Provide the (X, Y) coordinate of the cell's center where the given text is located.  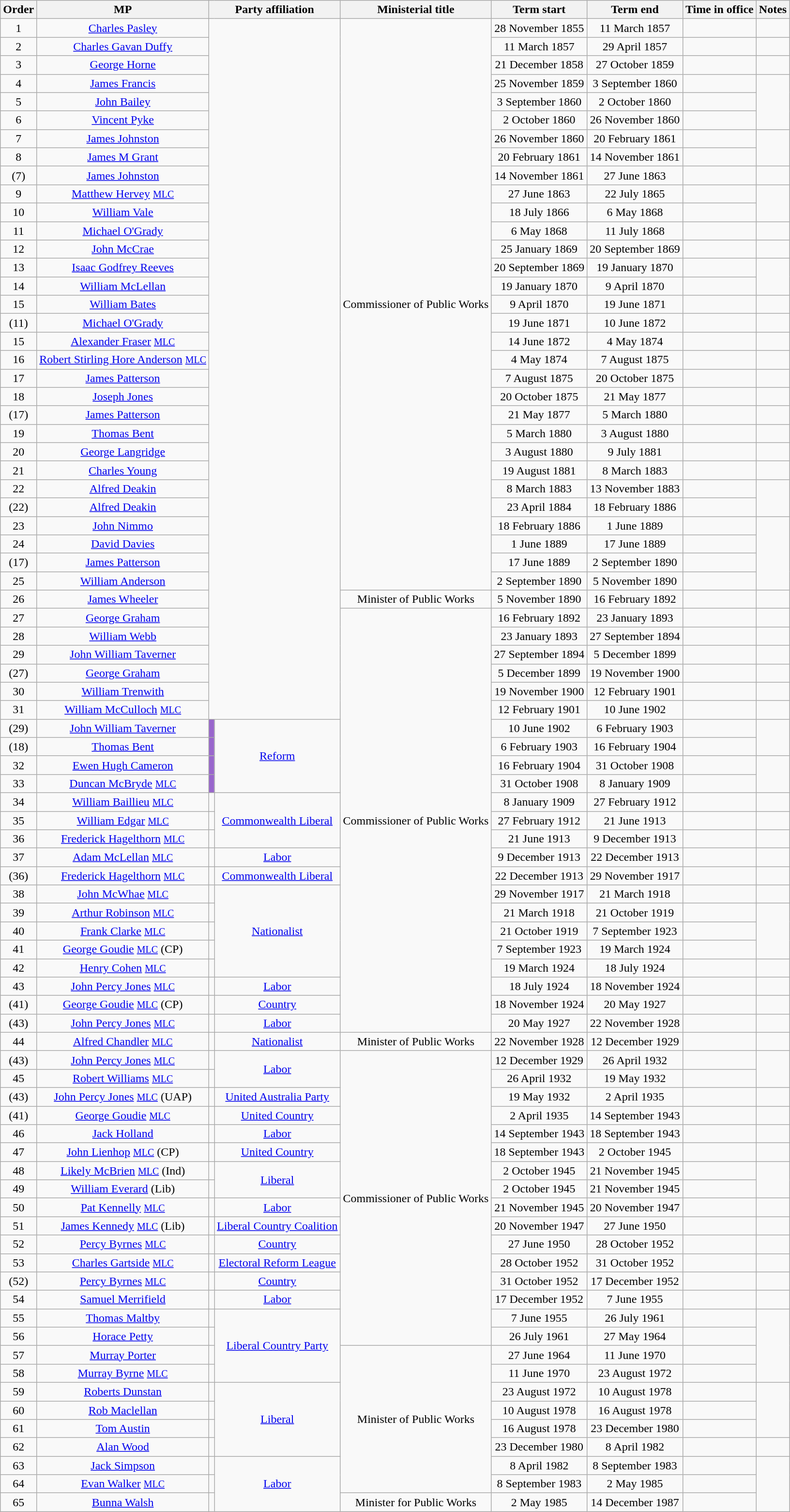
James M Grant (123, 157)
27 June 1964 (539, 1355)
Time in office (719, 10)
William Baillieu MLC (123, 802)
Liberal Country Coalition (277, 1226)
58 (18, 1373)
Roberts Dunstan (123, 1391)
William Bates (123, 305)
John Percy Jones MLC (UAP) (123, 1097)
23 (18, 525)
Jack Simpson (123, 1466)
38 (18, 894)
28 November 1855 (539, 28)
Duncan McBryde MLC (123, 783)
Evan Walker MLC (123, 1484)
Charles Young (123, 470)
Pat Kennelly MLC (123, 1207)
Robert Stirling Hore Anderson MLC (123, 360)
32 (18, 765)
21 December 1858 (539, 65)
25 November 1859 (539, 83)
46 (18, 1134)
Adam McLellan MLC (123, 857)
William McLellan (123, 286)
11 July 1868 (635, 231)
60 (18, 1410)
34 (18, 802)
14 December 1987 (635, 1502)
John McCrae (123, 249)
44 (18, 1041)
Electoral Reform League (277, 1263)
54 (18, 1299)
John Nimmo (123, 525)
Matthew Hervey MLC (123, 194)
57 (18, 1355)
John McWhae MLC (123, 894)
12 (18, 249)
John Lienhop MLC (CP) (123, 1152)
17 (18, 378)
Reform (277, 756)
United Australia Party (277, 1097)
William McCulloch MLC (123, 710)
(7) (18, 175)
1 (18, 28)
Charles Gavan Duffy (123, 46)
29 April 1857 (635, 46)
26 (18, 599)
18 (18, 397)
23 April 1884 (539, 507)
14 June 1872 (539, 341)
10 (18, 212)
19 August 1881 (539, 470)
43 (18, 986)
(29) (18, 728)
59 (18, 1391)
5 (18, 102)
Order (18, 10)
Frank Clarke MLC (123, 931)
62 (18, 1447)
13 November 1883 (635, 489)
6 (18, 120)
25 (18, 581)
42 (18, 968)
Rob Maclellan (123, 1410)
64 (18, 1484)
45 (18, 1078)
Party affiliation (275, 10)
13 (18, 268)
James Francis (123, 83)
21 (18, 470)
11 (18, 231)
9 (18, 194)
William Webb (123, 636)
28 (18, 636)
16 (18, 360)
10 June 1872 (635, 323)
7 (18, 138)
(11) (18, 323)
35 (18, 821)
Arthur Robinson MLC (123, 913)
Likely McBrien MLC (Ind) (123, 1171)
William Anderson (123, 581)
8 (18, 157)
33 (18, 783)
Murray Porter (123, 1355)
Jack Holland (123, 1134)
55 (18, 1318)
24 (18, 544)
George Horne (123, 65)
Alexander Fraser MLC (123, 341)
(22) (18, 507)
Horace Petty (123, 1336)
Samuel Merrifield (123, 1299)
Alfred Chandler MLC (123, 1041)
9 July 1881 (635, 452)
(27) (18, 673)
22 July 1865 (635, 194)
36 (18, 839)
Henry Cohen MLC (123, 968)
Joseph Jones (123, 397)
Charles Pasley (123, 28)
20 (18, 452)
Term start (539, 10)
William Trenwith (123, 691)
25 January 1869 (539, 249)
47 (18, 1152)
William Edgar MLC (123, 821)
Charles Gartside MLC (123, 1263)
Ministerial title (416, 10)
4 (18, 83)
(52) (18, 1281)
Liberal Country Party (277, 1345)
James Wheeler (123, 599)
Bunna Walsh (123, 1502)
George Langridge (123, 452)
Minister for Public Works (416, 1502)
30 (18, 691)
18 July 1866 (539, 212)
Robert Williams MLC (123, 1078)
Murray Byrne MLC (123, 1373)
John Bailey (123, 102)
39 (18, 913)
Alan Wood (123, 1447)
Isaac Godfrey Reeves (123, 268)
19 (18, 433)
27 (18, 618)
3 (18, 65)
William Vale (123, 212)
29 (18, 655)
27 May 1964 (635, 1336)
William Everard (Lib) (123, 1189)
David Davies (123, 544)
Vincent Pyke (123, 120)
50 (18, 1207)
(18) (18, 747)
MP (123, 10)
63 (18, 1466)
2 (18, 46)
37 (18, 857)
53 (18, 1263)
Term end (635, 10)
41 (18, 949)
27 October 1859 (635, 65)
George Goudie MLC (123, 1115)
31 (18, 710)
Tom Austin (123, 1429)
65 (18, 1502)
James Kennedy MLC (Lib) (123, 1226)
(36) (18, 876)
Thomas Maltby (123, 1318)
49 (18, 1189)
14 (18, 286)
Notes (773, 10)
51 (18, 1226)
40 (18, 931)
52 (18, 1244)
61 (18, 1429)
22 (18, 489)
56 (18, 1336)
48 (18, 1171)
Ewen Hugh Cameron (123, 765)
